Capture the cell that displays the provided text and extract its (X, Y) central coordinate. 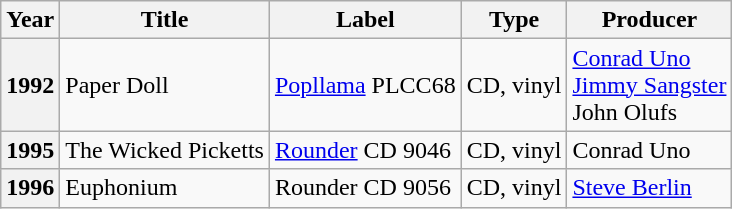
Euphonium (165, 188)
The Wicked Picketts (165, 150)
Paper Doll (165, 85)
1992 (30, 85)
Rounder CD 9046 (365, 150)
Producer (650, 20)
Conrad Uno (650, 150)
Year (30, 20)
Popllama PLCC68 (365, 85)
Rounder CD 9056 (365, 188)
Title (165, 20)
Conrad Uno Jimmy Sangster John Olufs (650, 85)
Steve Berlin (650, 188)
1995 (30, 150)
Label (365, 20)
Type (514, 20)
1996 (30, 188)
